Locate the cell with the specified text and output its (x, y) center coordinate. 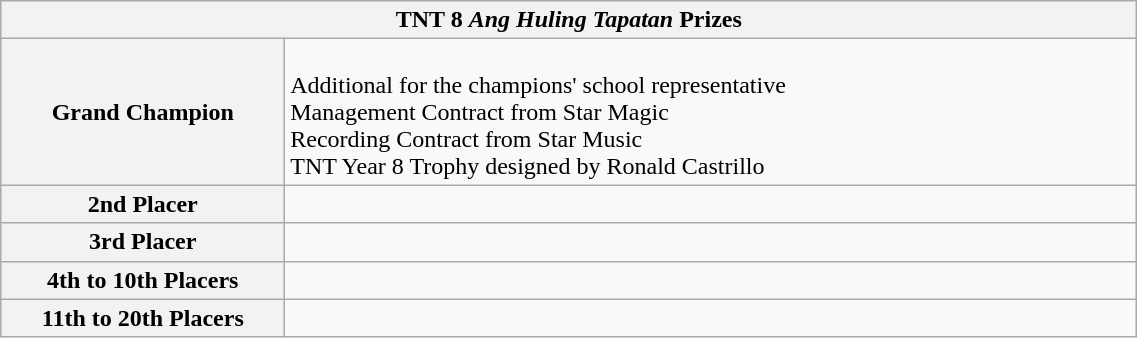
2nd Placer (143, 204)
TNT 8 Ang Huling Tapatan Prizes (569, 20)
Grand Champion (143, 112)
3rd Placer (143, 242)
4th to 10th Placers (143, 280)
11th to 20th Placers (143, 318)
